Return the (x, y) coordinate for the center point of the cell that contains the specified text.  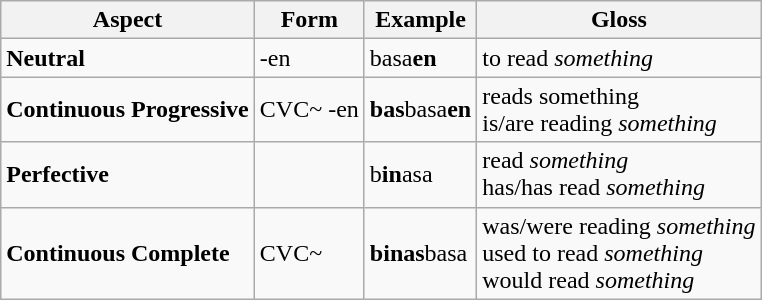
Continuous Progressive (128, 110)
Gloss (619, 20)
Neutral (128, 58)
binasbasa (420, 253)
binasa (420, 174)
Continuous Complete (128, 253)
reads somethingis/are reading something (619, 110)
was/were reading somethingused to read somethingwould read something (619, 253)
Perfective (128, 174)
Form (309, 20)
CVC~ (309, 253)
Example (420, 20)
CVC~ -en (309, 110)
basaen (420, 58)
Aspect (128, 20)
basbasaen (420, 110)
to read something (619, 58)
-en (309, 58)
read somethinghas/has read something (619, 174)
